Return the (x, y) coordinate for the center point of the cell that contains the specified text.  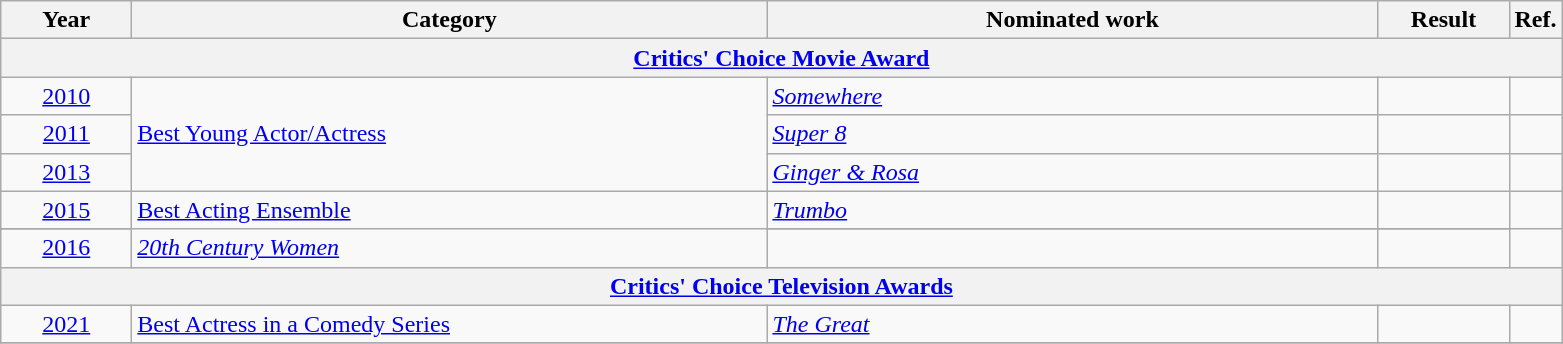
2021 (66, 324)
Best Actress in a Comedy Series (450, 324)
Best Young Actor/Actress (450, 134)
Category (450, 20)
Critics' Choice Television Awards (782, 286)
Year (66, 20)
Result (1444, 20)
Super 8 (1072, 134)
2011 (66, 134)
The Great (1072, 324)
2013 (66, 172)
Trumbo (1072, 210)
2010 (66, 96)
Somewhere (1072, 96)
Best Acting Ensemble (450, 210)
Ref. (1536, 20)
Critics' Choice Movie Award (782, 58)
Nominated work (1072, 20)
Ginger & Rosa (1072, 172)
2016 (66, 248)
2015 (66, 210)
20th Century Women (450, 248)
